Provide the (X, Y) coordinate of the cell's center where the given text is located.  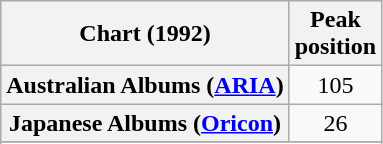
Chart (1992) (145, 34)
Australian Albums (ARIA) (145, 85)
26 (335, 123)
Japanese Albums (Oricon) (145, 123)
Peakposition (335, 34)
105 (335, 85)
